Extract the (X, Y) coordinate from the center of the cell holding the provided text.  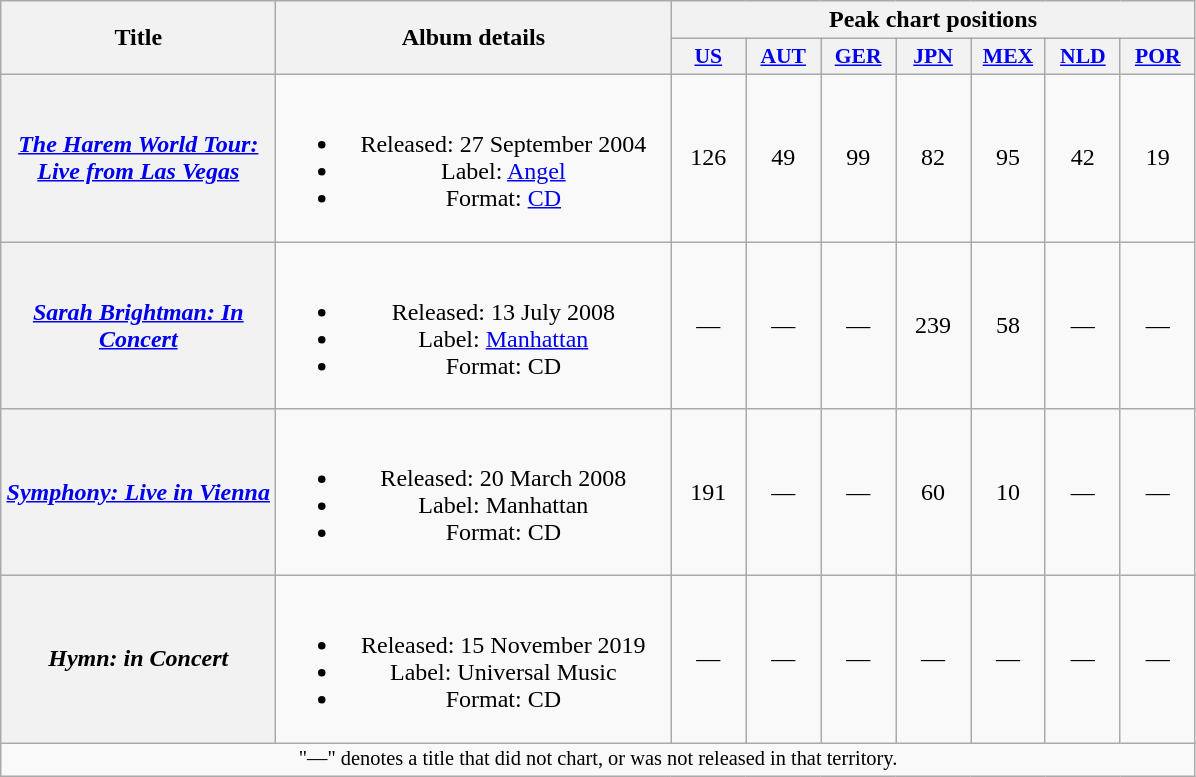
AUT (784, 57)
US (708, 57)
JPN (934, 57)
42 (1082, 158)
Released: 20 March 2008Label: ManhattanFormat: CD (474, 492)
Title (138, 38)
Sarah Brightman: In Concert (138, 326)
239 (934, 326)
58 (1008, 326)
NLD (1082, 57)
POR (1158, 57)
GER (858, 57)
The Harem World Tour: Live from Las Vegas (138, 158)
49 (784, 158)
99 (858, 158)
19 (1158, 158)
60 (934, 492)
95 (1008, 158)
Symphony: Live in Vienna (138, 492)
82 (934, 158)
Album details (474, 38)
Released: 27 September 2004Label: AngelFormat: CD (474, 158)
126 (708, 158)
"—" denotes a title that did not chart, or was not released in that territory. (598, 760)
10 (1008, 492)
191 (708, 492)
Hymn: in Concert (138, 660)
Released: 13 July 2008Label: ManhattanFormat: CD (474, 326)
Released: 15 November 2019Label: Universal MusicFormat: CD (474, 660)
Peak chart positions (933, 20)
MEX (1008, 57)
